Locate the cell with the specified text and output its (x, y) center coordinate. 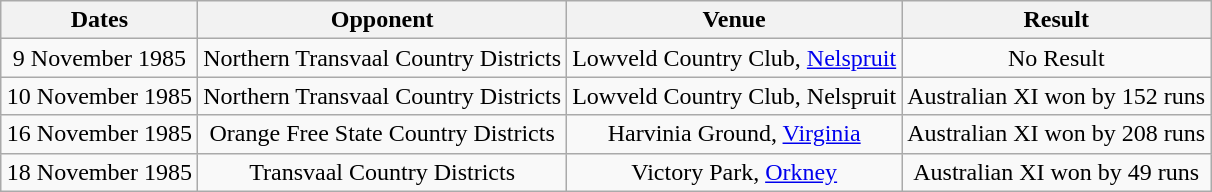
9 November 1985 (99, 58)
Dates (99, 20)
Australian XI won by 152 runs (1056, 96)
Australian XI won by 49 runs (1056, 172)
Venue (734, 20)
10 November 1985 (99, 96)
Transvaal Country Districts (382, 172)
No Result (1056, 58)
16 November 1985 (99, 134)
Victory Park, Orkney (734, 172)
Australian XI won by 208 runs (1056, 134)
Opponent (382, 20)
18 November 1985 (99, 172)
Result (1056, 20)
Orange Free State Country Districts (382, 134)
Harvinia Ground, Virginia (734, 134)
